Pinpoint the cell where the given text exists, returning its (x, y) midpoint coordinate. 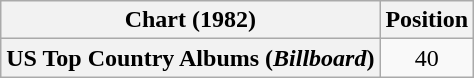
40 (427, 58)
Chart (1982) (190, 20)
Position (427, 20)
US Top Country Albums (Billboard) (190, 58)
